Pinpoint the cell where the given text exists, returning its (X, Y) midpoint coordinate. 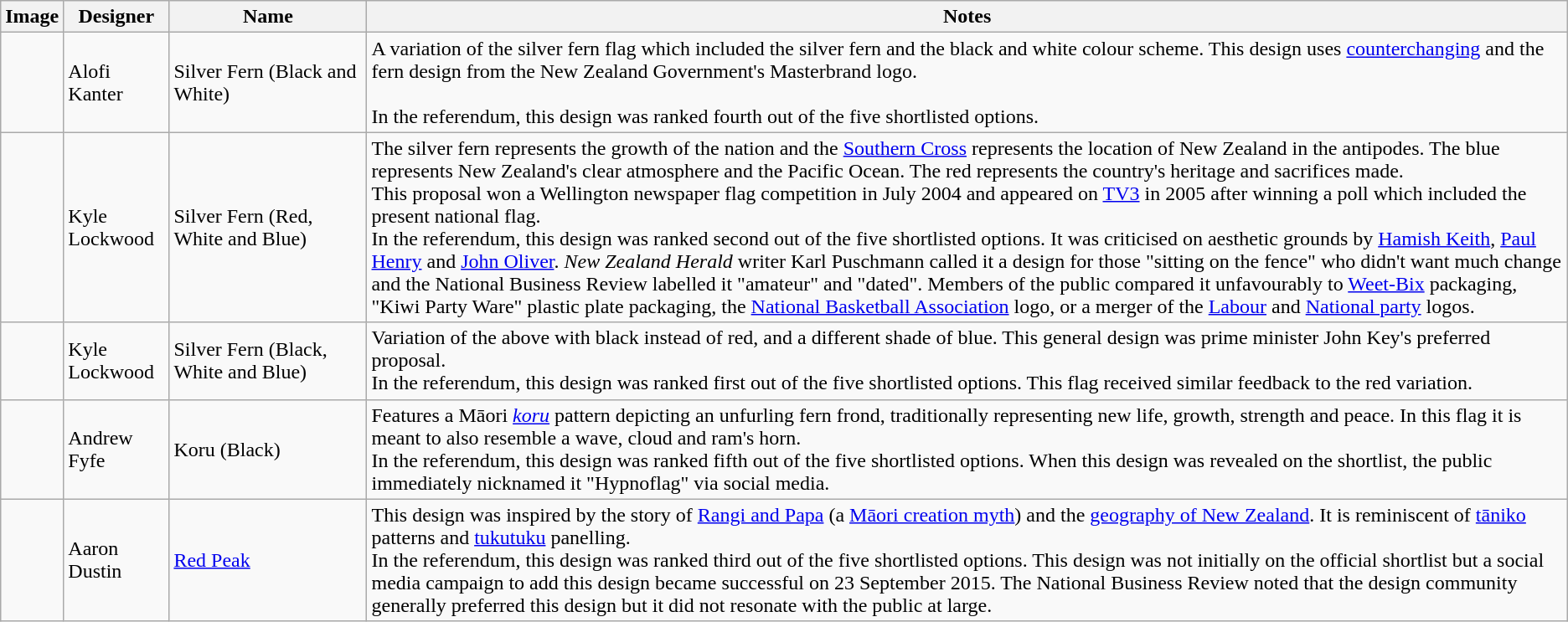
Silver Fern (Black and White) (268, 82)
Silver Fern (Black, White and Blue) (268, 361)
Andrew Fyfe (116, 449)
Koru (Black) (268, 449)
Silver Fern (Red, White and Blue) (268, 228)
Aaron Dustin (116, 560)
Name (268, 17)
Notes (967, 17)
Image (32, 17)
Red Peak (268, 560)
Designer (116, 17)
Alofi Kanter (116, 82)
